Search for the cell housing the specified text and yield its [X, Y] center coordinate. 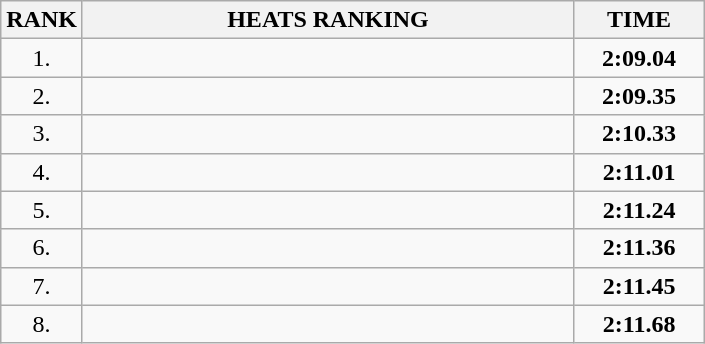
TIME [640, 20]
2. [42, 96]
1. [42, 58]
3. [42, 134]
2:11.68 [640, 324]
8. [42, 324]
2:09.04 [640, 58]
2:10.33 [640, 134]
2:11.24 [640, 210]
5. [42, 210]
RANK [42, 20]
2:11.45 [640, 286]
HEATS RANKING [328, 20]
2:11.01 [640, 172]
6. [42, 248]
2:09.35 [640, 96]
4. [42, 172]
7. [42, 286]
2:11.36 [640, 248]
